Return the (x, y) coordinate for the center point of the cell that contains the specified text.  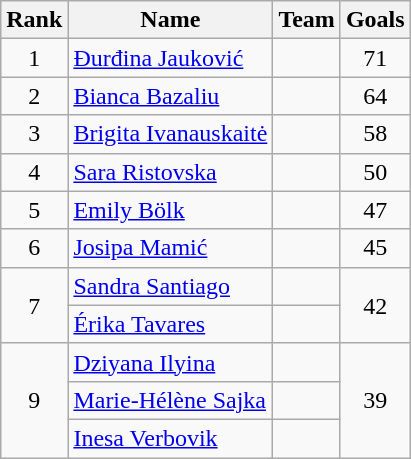
Dziyana Ilyina (170, 362)
Rank (34, 20)
Sandra Santiago (170, 286)
1 (34, 58)
71 (375, 58)
Đurđina Jauković (170, 58)
3 (34, 134)
6 (34, 248)
50 (375, 172)
47 (375, 210)
42 (375, 305)
7 (34, 305)
Érika Tavares (170, 324)
39 (375, 400)
9 (34, 400)
5 (34, 210)
4 (34, 172)
Sara Ristovska (170, 172)
Goals (375, 20)
64 (375, 96)
Emily Bölk (170, 210)
Marie-Hélène Sajka (170, 400)
Name (170, 20)
Bianca Bazaliu (170, 96)
Team (307, 20)
45 (375, 248)
58 (375, 134)
Josipa Mamić (170, 248)
Inesa Verbovik (170, 438)
Brigita Ivanauskaitė (170, 134)
2 (34, 96)
